Identify which cell holds the provided text, then report its [x, y] central coordinate. 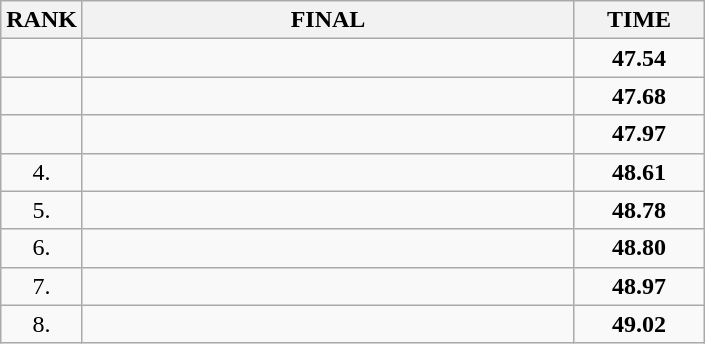
47.68 [640, 96]
48.80 [640, 248]
TIME [640, 20]
6. [42, 248]
RANK [42, 20]
48.97 [640, 286]
5. [42, 210]
8. [42, 324]
47.97 [640, 134]
7. [42, 286]
49.02 [640, 324]
47.54 [640, 58]
FINAL [328, 20]
4. [42, 172]
48.78 [640, 210]
48.61 [640, 172]
